From the cell containing the given text, extract its center point as (x, y) coordinate. 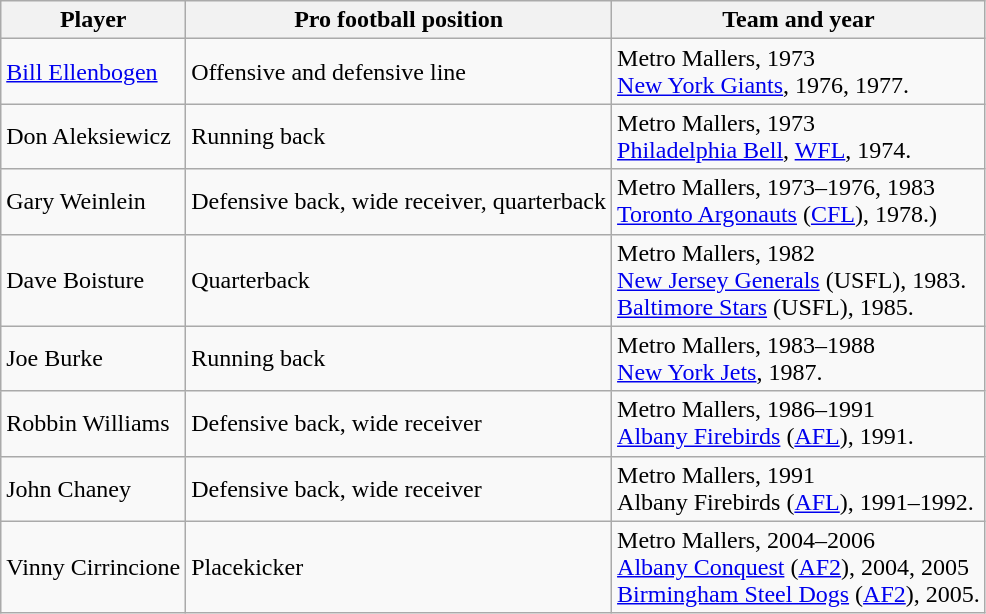
Player (94, 20)
Metro Mallers, 1973Philadelphia Bell, WFL, 1974. (799, 136)
Metro Mallers, 1991Albany Firebirds (AFL), 1991–1992. (799, 488)
Metro Mallers, 1973New York Giants, 1976, 1977. (799, 72)
Don Aleksiewicz (94, 136)
Metro Mallers, 1983–1988New York Jets, 1987. (799, 358)
Joe Burke (94, 358)
John Chaney (94, 488)
Team and year (799, 20)
Defensive back, wide receiver, quarterback (399, 202)
Placekicker (399, 567)
Pro football position (399, 20)
Metro Mallers, 2004–2006Albany Conquest (AF2), 2004, 2005Birmingham Steel Dogs (AF2), 2005. (799, 567)
Robbin Williams (94, 424)
Offensive and defensive line (399, 72)
Bill Ellenbogen (94, 72)
Vinny Cirrincione (94, 567)
Metro Mallers, 1973–1976, 1983Toronto Argonauts (CFL), 1978.) (799, 202)
Quarterback (399, 280)
Metro Mallers, 1986–1991Albany Firebirds (AFL), 1991. (799, 424)
Dave Boisture (94, 280)
Metro Mallers, 1982New Jersey Generals (USFL), 1983.Baltimore Stars (USFL), 1985. (799, 280)
Gary Weinlein (94, 202)
